Detect which cell encompasses the target text, then output its (X, Y) center coordinate. 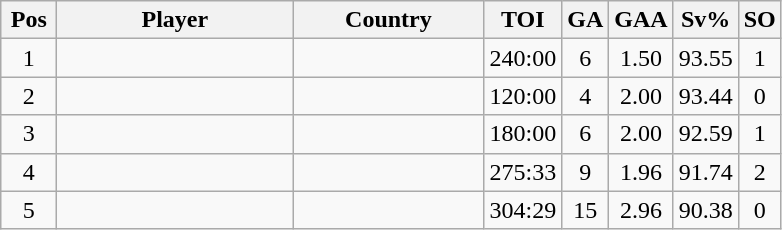
120:00 (523, 96)
Sv% (706, 20)
91.74 (706, 172)
15 (586, 210)
GA (586, 20)
92.59 (706, 134)
1.96 (641, 172)
1.50 (641, 58)
93.55 (706, 58)
3 (29, 134)
9 (586, 172)
5 (29, 210)
304:29 (523, 210)
GAA (641, 20)
90.38 (706, 210)
Player (175, 20)
2.96 (641, 210)
Pos (29, 20)
SO (760, 20)
240:00 (523, 58)
93.44 (706, 96)
180:00 (523, 134)
Country (388, 20)
275:33 (523, 172)
TOI (523, 20)
